For the text-containing cell, return its midpoint in (X, Y) coordinate format. 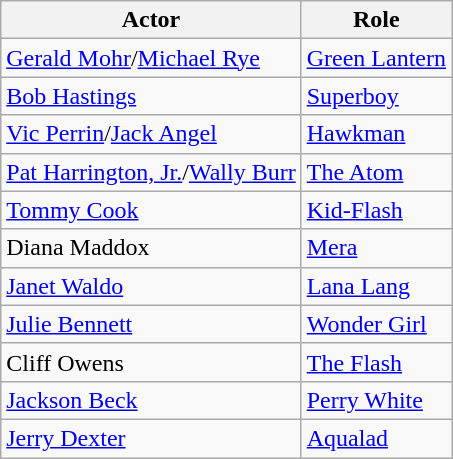
Mera (376, 248)
Diana Maddox (151, 248)
The Flash (376, 362)
Gerald Mohr/Michael Rye (151, 58)
Pat Harrington, Jr./Wally Burr (151, 172)
Superboy (376, 96)
Perry White (376, 400)
Actor (151, 20)
Bob Hastings (151, 96)
Role (376, 20)
Vic Perrin/Jack Angel (151, 134)
Tommy Cook (151, 210)
Julie Bennett (151, 324)
Janet Waldo (151, 286)
Hawkman (376, 134)
The Atom (376, 172)
Jackson Beck (151, 400)
Aqualad (376, 438)
Lana Lang (376, 286)
Jerry Dexter (151, 438)
Kid-Flash (376, 210)
Wonder Girl (376, 324)
Cliff Owens (151, 362)
Green Lantern (376, 58)
